Locate the cell with the specified text and output its [X, Y] center coordinate. 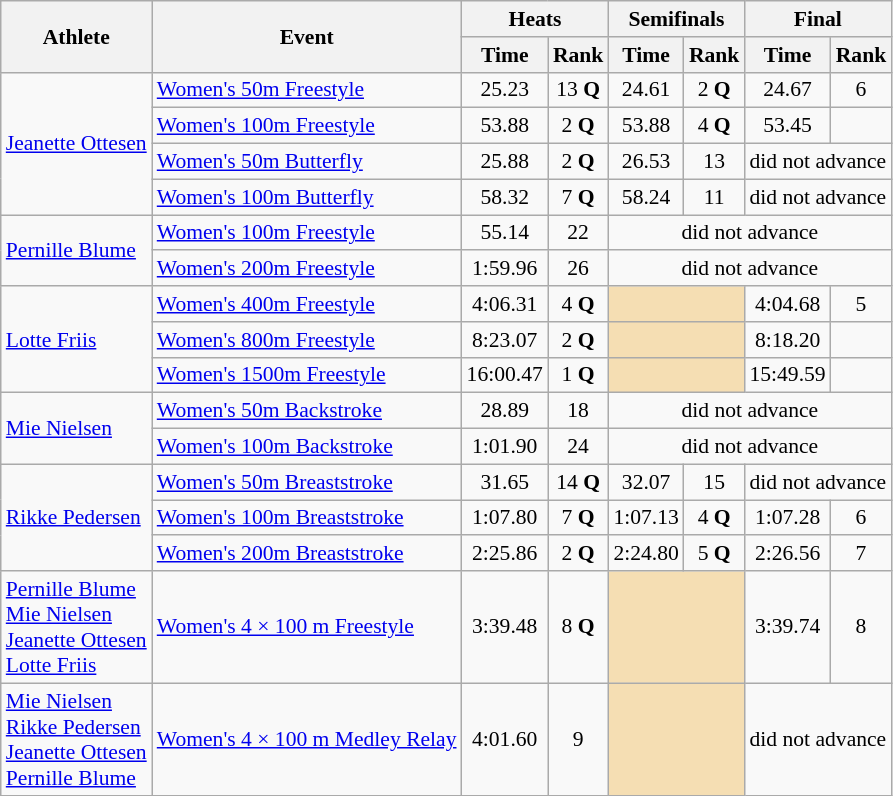
25.88 [505, 162]
4:01.60 [505, 739]
Women's 200m Freestyle [307, 269]
16:00.47 [505, 375]
Jeanette Ottesen [76, 143]
Women's 50m Breaststroke [307, 482]
1:59.96 [505, 269]
8:18.20 [787, 340]
26.53 [646, 162]
3:39.48 [505, 627]
24.67 [787, 90]
Women's 4 × 100 m Freestyle [307, 627]
5 Q [714, 554]
1 Q [578, 375]
Women's 100m Breaststroke [307, 518]
1:07.28 [787, 518]
1:07.13 [646, 518]
1:07.80 [505, 518]
55.14 [505, 233]
24 [578, 447]
Mie NielsenRikke PedersenJeanette OttesenPernille Blume [76, 739]
Women's 50m Butterfly [307, 162]
15:49.59 [787, 375]
5 [862, 304]
Women's 800m Freestyle [307, 340]
Women's 400m Freestyle [307, 304]
Women's 50m Backstroke [307, 411]
4:04.68 [787, 304]
15 [714, 482]
3:39.74 [787, 627]
Event [307, 36]
9 [578, 739]
2:26.56 [787, 554]
Heats [536, 19]
Athlete [76, 36]
Women's 100m Butterfly [307, 197]
25.23 [505, 90]
13 Q [578, 90]
13 [714, 162]
2:24.80 [646, 554]
Final [818, 19]
Women's 100m Backstroke [307, 447]
8 [862, 627]
28.89 [505, 411]
32.07 [646, 482]
18 [578, 411]
Women's 200m Breaststroke [307, 554]
Pernille BlumeMie NielsenJeanette OttesenLotte Friis [76, 627]
53.45 [787, 126]
14 Q [578, 482]
Women's 50m Freestyle [307, 90]
8 Q [578, 627]
11 [714, 197]
1:01.90 [505, 447]
31.65 [505, 482]
7 [862, 554]
58.24 [646, 197]
Women's 1500m Freestyle [307, 375]
4:06.31 [505, 304]
26 [578, 269]
Semifinals [676, 19]
Lotte Friis [76, 340]
58.32 [505, 197]
8:23.07 [505, 340]
24.61 [646, 90]
22 [578, 233]
Women's 4 × 100 m Medley Relay [307, 739]
2:25.86 [505, 554]
Rikke Pedersen [76, 518]
Mie Nielsen [76, 428]
Pernille Blume [76, 250]
